Return (x, y) of the center of cell containing provided text 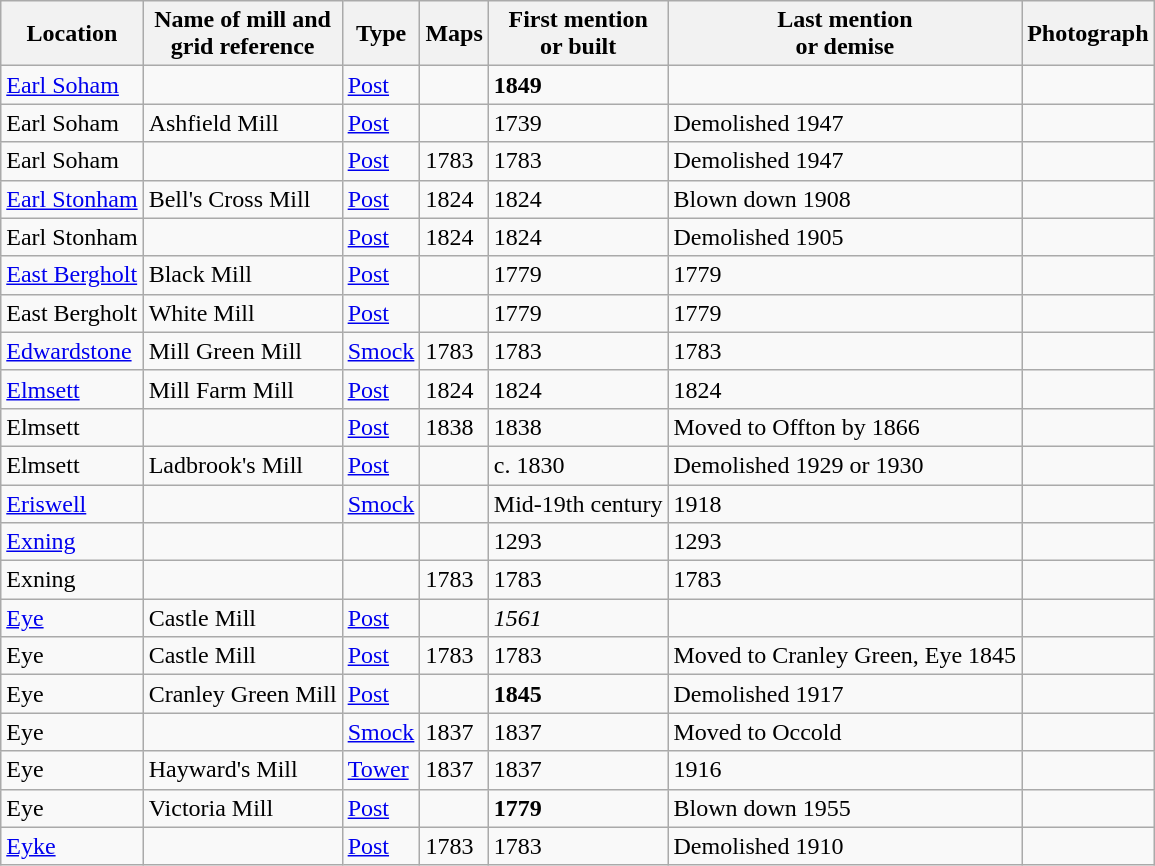
Location (72, 34)
1918 (845, 503)
Hayward's Mill (242, 770)
Mill Green Mill (242, 351)
Maps (454, 34)
Eriswell (72, 503)
1561 (578, 618)
1845 (578, 694)
c. 1830 (578, 465)
Demolished 1917 (845, 694)
Edwardstone (72, 351)
Moved to Offton by 1866 (845, 427)
Blown down 1955 (845, 808)
1916 (845, 770)
Eyke (72, 846)
Last mention or demise (845, 34)
Ashfield Mill (242, 123)
First mentionor built (578, 34)
Ladbrook's Mill (242, 465)
Black Mill (242, 275)
Demolished 1929 or 1930 (845, 465)
Moved to Occold (845, 732)
1739 (578, 123)
Tower (381, 770)
Victoria Mill (242, 808)
Bell's Cross Mill (242, 199)
Moved to Cranley Green, Eye 1845 (845, 656)
Name of mill andgrid reference (242, 34)
Mill Farm Mill (242, 389)
Blown down 1908 (845, 199)
1849 (578, 85)
Mid-19th century (578, 503)
Type (381, 34)
Demolished 1910 (845, 846)
Demolished 1905 (845, 237)
Photograph (1088, 34)
White Mill (242, 313)
Cranley Green Mill (242, 694)
